Search for the cell housing the specified text and yield its [X, Y] center coordinate. 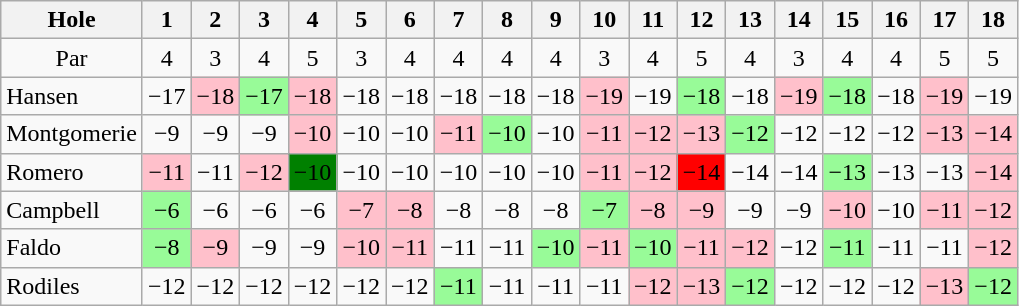
16 [896, 20]
Hansen [72, 96]
Montgomerie [72, 134]
15 [848, 20]
Hole [72, 20]
Par [72, 58]
9 [556, 20]
6 [410, 20]
7 [458, 20]
14 [798, 20]
Faldo [72, 248]
Campbell [72, 210]
13 [750, 20]
2 [216, 20]
10 [604, 20]
12 [702, 20]
Romero [72, 172]
Rodiles [72, 286]
8 [508, 20]
1 [166, 20]
11 [654, 20]
17 [944, 20]
18 [994, 20]
